For the text-containing cell, return its midpoint in [x, y] coordinate format. 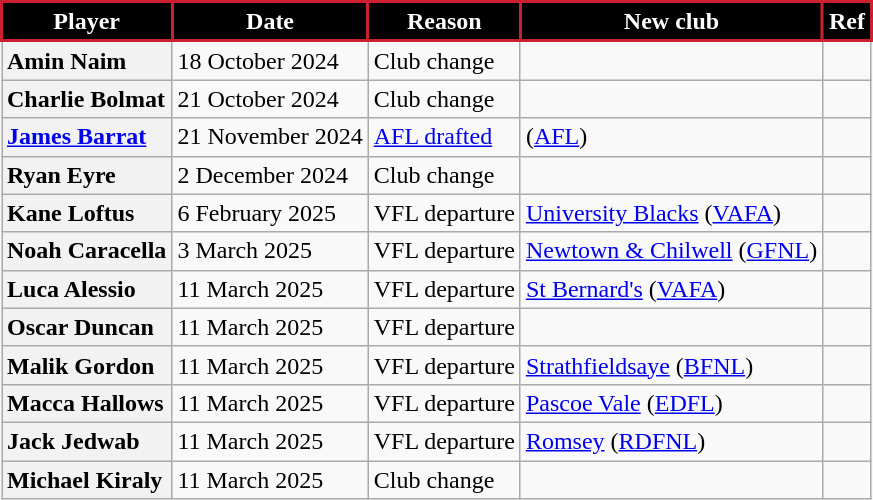
6 February 2025 [270, 213]
Jack Jedwab [87, 441]
18 October 2024 [270, 60]
Charlie Bolmat [87, 99]
Pascoe Vale (EDFL) [671, 403]
AFL drafted [444, 137]
Reason [444, 22]
Amin Naim [87, 60]
3 March 2025 [270, 251]
Noah Caracella [87, 251]
21 November 2024 [270, 137]
Malik Gordon [87, 365]
2 December 2024 [270, 175]
Strathfieldsaye (BFNL) [671, 365]
Kane Loftus [87, 213]
Macca Hallows [87, 403]
James Barrat [87, 137]
Oscar Duncan [87, 327]
Ref [848, 22]
Date [270, 22]
21 October 2024 [270, 99]
University Blacks (VAFA) [671, 213]
(AFL) [671, 137]
Player [87, 22]
New club [671, 22]
St Bernard's (VAFA) [671, 289]
Ryan Eyre [87, 175]
Romsey (RDFNL) [671, 441]
Michael Kiraly [87, 479]
Luca Alessio [87, 289]
Newtown & Chilwell (GFNL) [671, 251]
